Return (X, Y) of the center of cell containing provided text 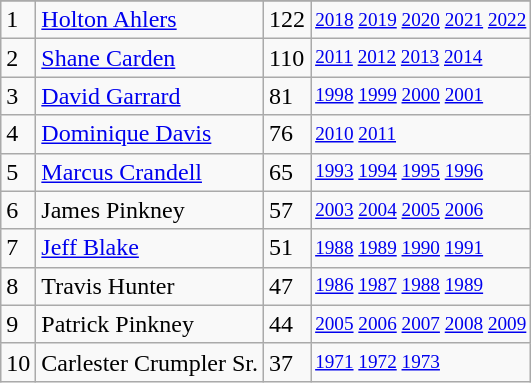
6 (18, 210)
Holton Ahlers (150, 20)
2003 2004 2005 2006 (421, 210)
5 (18, 172)
47 (288, 286)
65 (288, 172)
44 (288, 324)
76 (288, 134)
Carlester Crumpler Sr. (150, 362)
1998 1999 2000 2001 (421, 96)
2010 2011 (421, 134)
1 (18, 20)
10 (18, 362)
8 (18, 286)
2005 2006 2007 2008 2009 (421, 324)
1988 1989 1990 1991 (421, 248)
2018 2019 2020 2021 2022 (421, 20)
3 (18, 96)
57 (288, 210)
Jeff Blake (150, 248)
Patrick Pinkney (150, 324)
2011 2012 2013 2014 (421, 58)
Marcus Crandell (150, 172)
37 (288, 362)
Dominique Davis (150, 134)
7 (18, 248)
2 (18, 58)
1971 1972 1973 (421, 362)
Travis Hunter (150, 286)
David Garrard (150, 96)
110 (288, 58)
4 (18, 134)
122 (288, 20)
Shane Carden (150, 58)
51 (288, 248)
1986 1987 1988 1989 (421, 286)
9 (18, 324)
1993 1994 1995 1996 (421, 172)
81 (288, 96)
James Pinkney (150, 210)
